Provide the [X, Y] coordinate of the cell's center where the given text is located.  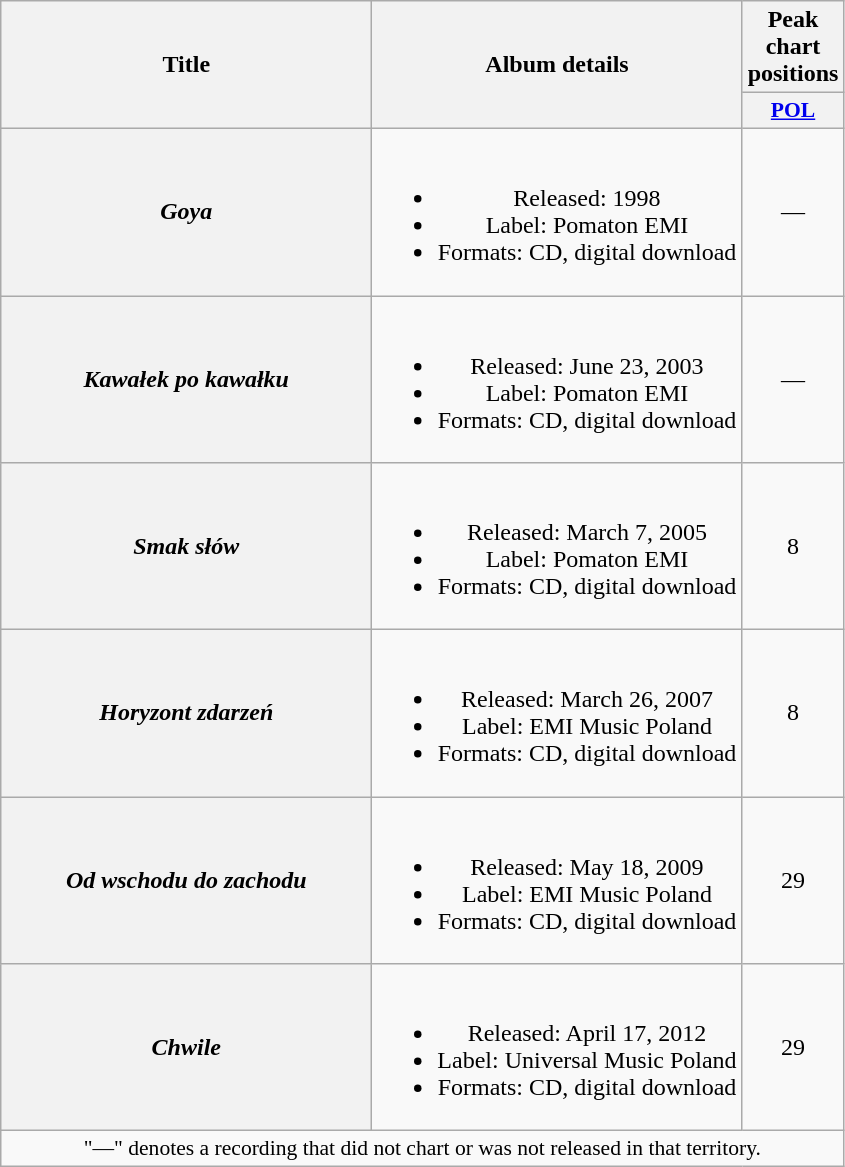
Released: May 18, 2009Label: EMI Music PolandFormats: CD, digital download [557, 880]
Chwile [186, 1048]
Released: March 7, 2005Label: Pomaton EMIFormats: CD, digital download [557, 546]
Released: March 26, 2007Label: EMI Music PolandFormats: CD, digital download [557, 714]
Kawałek po kawałku [186, 380]
Goya [186, 212]
POL [793, 111]
Peak chart positions [793, 47]
Title [186, 65]
Horyzont zdarzeń [186, 714]
Released: April 17, 2012Label: Universal Music PolandFormats: CD, digital download [557, 1048]
Smak słów [186, 546]
Released: June 23, 2003Label: Pomaton EMIFormats: CD, digital download [557, 380]
Album details [557, 65]
Released: 1998Label: Pomaton EMIFormats: CD, digital download [557, 212]
Od wschodu do zachodu [186, 880]
"—" denotes a recording that did not chart or was not released in that territory. [422, 1149]
